Provide the [x, y] coordinate of the cell's center where the given text is located.  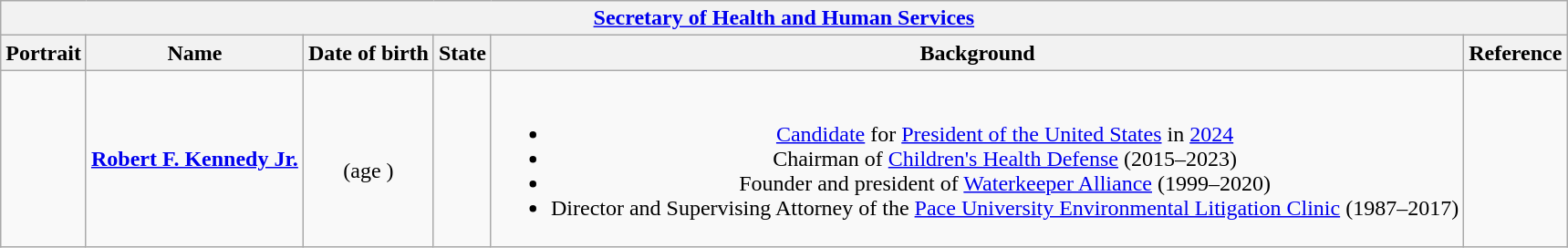
State [462, 53]
Robert F. Kennedy Jr. [194, 159]
Portrait [44, 53]
Background [977, 53]
(age ) [369, 159]
Reference [1516, 53]
Name [194, 53]
Date of birth [369, 53]
Secretary of Health and Human Services [784, 18]
